From the cell containing the given text, extract its center point as (x, y) coordinate. 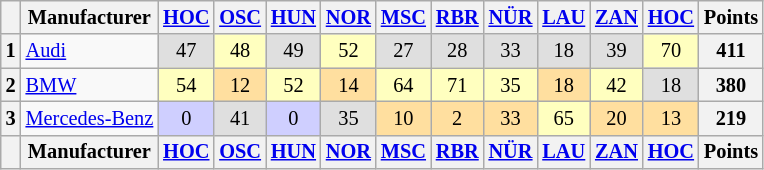
411 (731, 51)
54 (186, 85)
64 (404, 85)
13 (671, 118)
219 (731, 118)
49 (294, 51)
39 (616, 51)
71 (458, 85)
48 (240, 51)
47 (186, 51)
41 (240, 118)
380 (731, 85)
27 (404, 51)
BMW (90, 85)
1 (11, 51)
42 (616, 85)
14 (348, 85)
65 (564, 118)
Mercedes-Benz (90, 118)
28 (458, 51)
70 (671, 51)
20 (616, 118)
10 (404, 118)
12 (240, 85)
Audi (90, 51)
3 (11, 118)
